Provide the (x, y) coordinate of the cell's center where the given text is located.  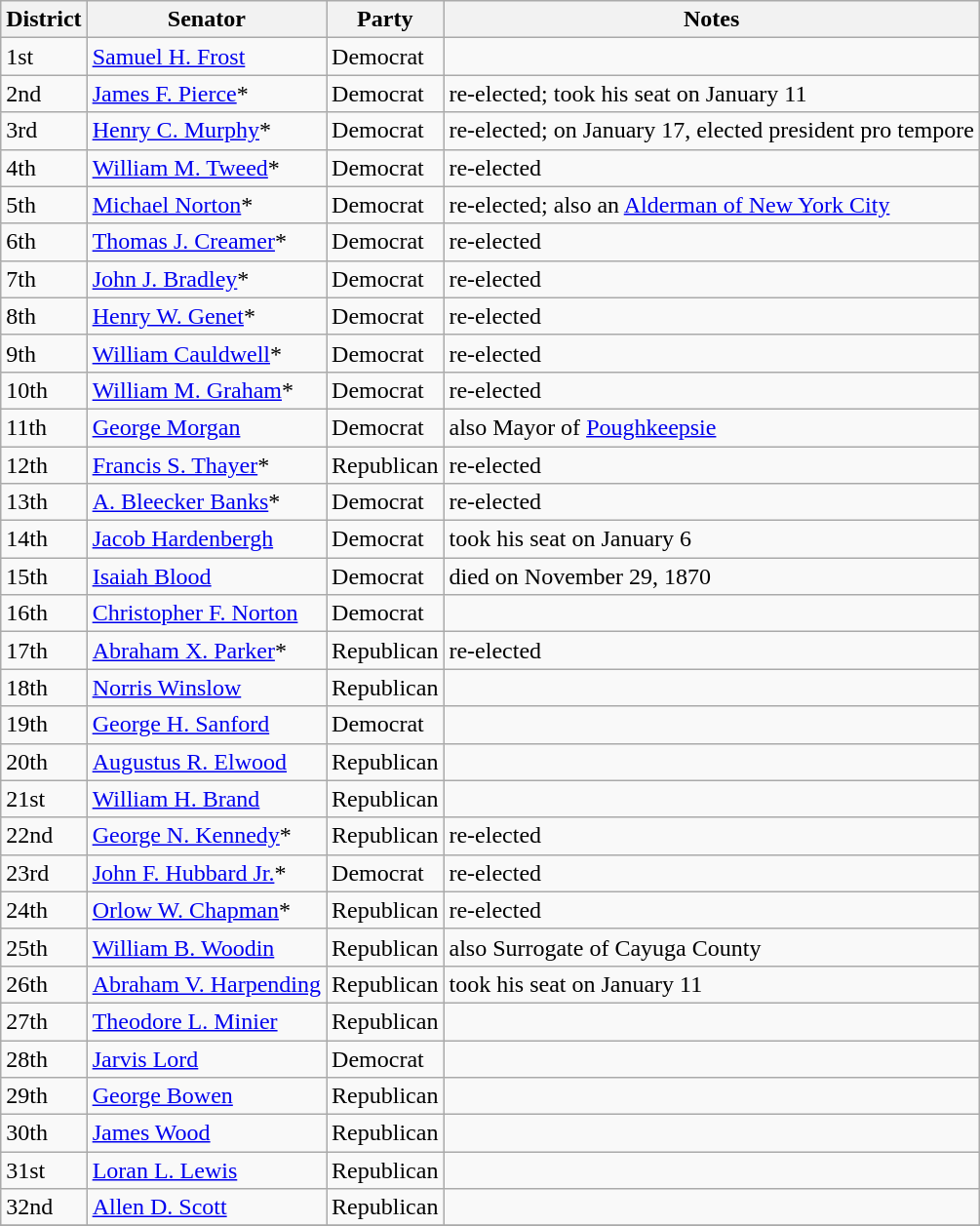
22nd (44, 836)
8th (44, 316)
re-elected; took his seat on January 11 (712, 94)
Augustus R. Elwood (207, 762)
William H. Brand (207, 799)
James F. Pierce* (207, 94)
George H. Sanford (207, 725)
13th (44, 502)
3rd (44, 131)
11th (44, 427)
2nd (44, 94)
William Cauldwell* (207, 353)
William M. Tweed* (207, 168)
William M. Graham* (207, 390)
also Surrogate of Cayuga County (712, 947)
20th (44, 762)
14th (44, 539)
John F. Hubbard Jr.* (207, 873)
15th (44, 576)
26th (44, 984)
19th (44, 725)
1st (44, 57)
9th (44, 353)
Henry C. Murphy* (207, 131)
6th (44, 242)
17th (44, 651)
Jarvis Lord (207, 1058)
Orlow W. Chapman* (207, 910)
7th (44, 279)
Samuel H. Frost (207, 57)
John J. Bradley* (207, 279)
Norris Winslow (207, 688)
also Mayor of Poughkeepsie (712, 427)
took his seat on January 6 (712, 539)
Theodore L. Minier (207, 1021)
4th (44, 168)
William B. Woodin (207, 947)
16th (44, 613)
Notes (712, 20)
32nd (44, 1207)
10th (44, 390)
Henry W. Genet* (207, 316)
Michael Norton* (207, 205)
re-elected; on January 17, elected president pro tempore (712, 131)
took his seat on January 11 (712, 984)
Isaiah Blood (207, 576)
died on November 29, 1870 (712, 576)
24th (44, 910)
Jacob Hardenbergh (207, 539)
21st (44, 799)
George Morgan (207, 427)
George N. Kennedy* (207, 836)
Allen D. Scott (207, 1207)
Christopher F. Norton (207, 613)
12th (44, 465)
27th (44, 1021)
George Bowen (207, 1096)
Senator (207, 20)
25th (44, 947)
30th (44, 1133)
Francis S. Thayer* (207, 465)
28th (44, 1058)
5th (44, 205)
29th (44, 1096)
18th (44, 688)
Loran L. Lewis (207, 1170)
re-elected; also an Alderman of New York City (712, 205)
James Wood (207, 1133)
A. Bleecker Banks* (207, 502)
Abraham V. Harpending (207, 984)
Party (385, 20)
Thomas J. Creamer* (207, 242)
31st (44, 1170)
Abraham X. Parker* (207, 651)
23rd (44, 873)
District (44, 20)
